Locate the cell with the specified text and output its [X, Y] center coordinate. 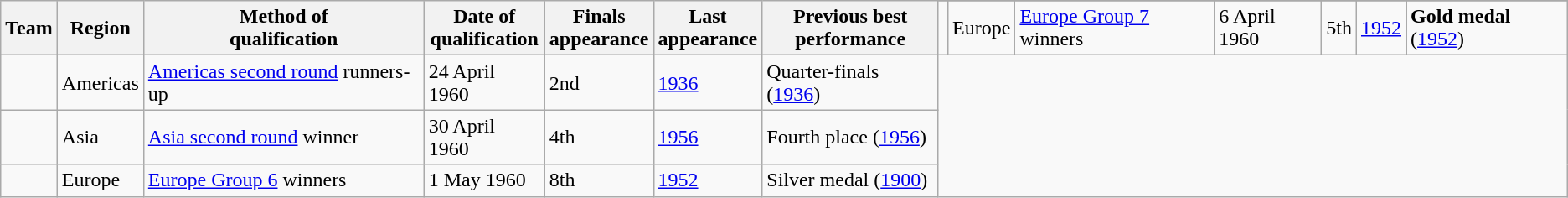
24 April 1960 [484, 82]
1936 [708, 82]
Previous bestperformance [851, 29]
1 May 1960 [484, 180]
Region [101, 29]
Team [29, 29]
Lastappearance [708, 29]
5th [1339, 29]
Fourth place (1956) [851, 138]
6 April 1960 [1268, 29]
Asia [101, 138]
Date ofqualification [484, 29]
2nd [599, 82]
8th [599, 180]
Finalsappearance [599, 29]
4th [599, 138]
Gold medal (1952) [1488, 29]
Americas [101, 82]
Quarter-finals (1936) [851, 82]
Europe Group 7 winners [1115, 29]
Europe Group 6 winners [283, 180]
Method ofqualification [283, 29]
Americas second round runners-up [283, 82]
Asia second round winner [283, 138]
Silver medal (1900) [851, 180]
30 April 1960 [484, 138]
1956 [708, 138]
